Locate the cell with the specified text and output its [X, Y] center coordinate. 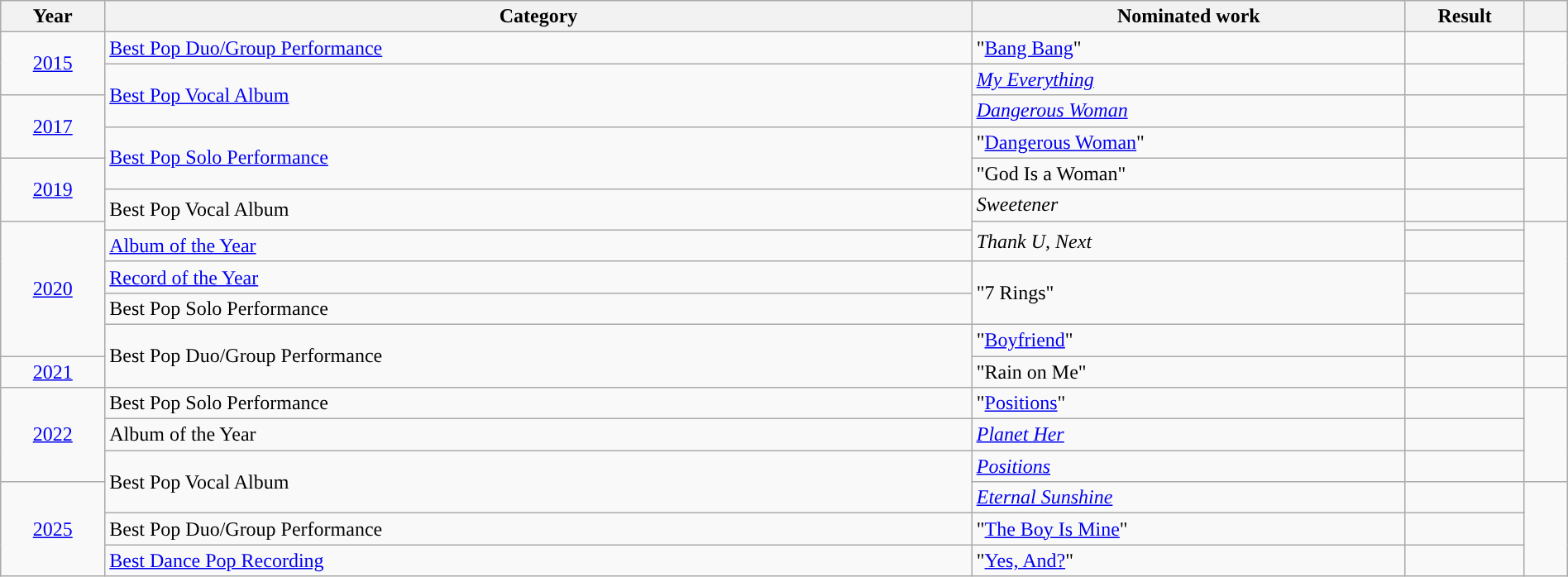
"God Is a Woman" [1188, 174]
Record of the Year [538, 277]
2019 [53, 189]
Thank U, Next [1188, 241]
"Dangerous Woman" [1188, 142]
"Yes, And?" [1188, 560]
My Everything [1188, 79]
Sweetener [1188, 205]
"7 Rings" [1188, 293]
"The Boy Is Mine" [1188, 529]
2017 [53, 126]
Category [538, 17]
Eternal Sunshine [1188, 498]
Year [53, 17]
Result [1464, 17]
"Positions" [1188, 403]
"Rain on Me" [1188, 371]
2015 [53, 64]
Positions [1188, 466]
Planet Her [1188, 435]
2020 [53, 288]
2025 [53, 529]
Nominated work [1188, 17]
Best Dance Pop Recording [538, 560]
2022 [53, 435]
"Boyfriend" [1188, 340]
"Bang Bang" [1188, 48]
Dangerous Woman [1188, 111]
2021 [53, 371]
